Capture the cell that displays the provided text and extract its [x, y] central coordinate. 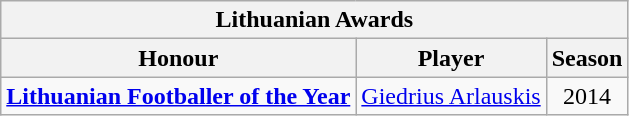
Giedrius Arlauskis [451, 96]
Lithuanian Awards [314, 20]
Lithuanian Footballer of the Year [178, 96]
Honour [178, 58]
2014 [587, 96]
Season [587, 58]
Player [451, 58]
